Output the (x, y) coordinate of the center of the cell containing the given text.  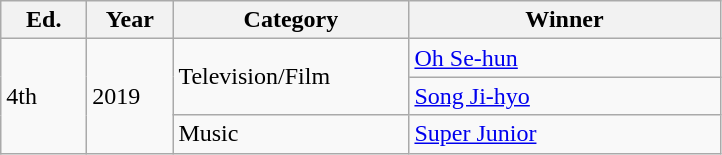
Television/Film (291, 77)
Winner (564, 20)
Ed. (44, 20)
4th (44, 96)
Song Ji-hyo (564, 96)
Oh Se-hun (564, 58)
Music (291, 134)
Super Junior (564, 134)
Year (130, 20)
Category (291, 20)
2019 (130, 96)
